Return the [X, Y] coordinate for the center point of the cell that contains the specified text.  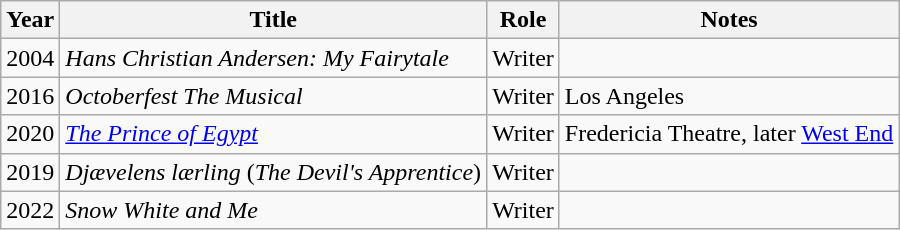
Hans Christian Andersen: My Fairytale [274, 58]
Title [274, 20]
Los Angeles [728, 96]
2019 [30, 172]
Fredericia Theatre, later West End [728, 134]
Snow White and Me [274, 210]
Year [30, 20]
Role [524, 20]
Octoberfest The Musical [274, 96]
2004 [30, 58]
2016 [30, 96]
Notes [728, 20]
2022 [30, 210]
2020 [30, 134]
Djævelens lærling (The Devil's Apprentice) [274, 172]
The Prince of Egypt [274, 134]
